Determine the [x, y] coordinate at the center of the cell enclosing the given text.  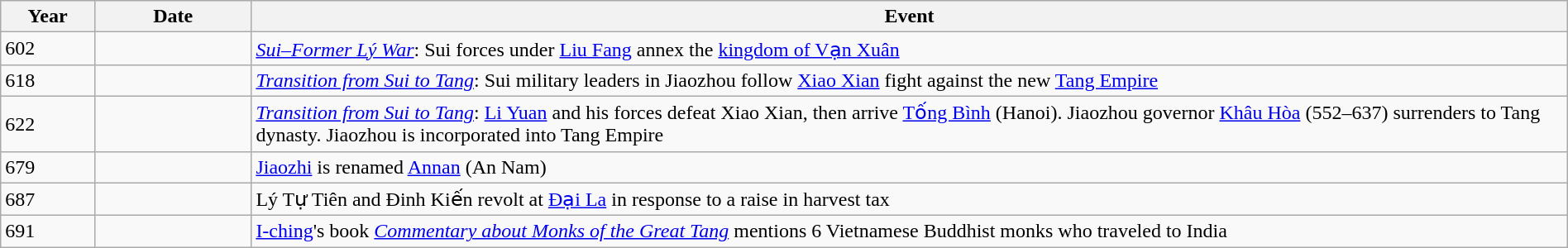
Jiaozhi is renamed Annan (An Nam) [910, 167]
Transition from Sui to Tang: Sui military leaders in Jiaozhou follow Xiao Xian fight against the new Tang Empire [910, 80]
691 [48, 231]
Date [172, 17]
Year [48, 17]
618 [48, 80]
622 [48, 124]
687 [48, 199]
I-ching's book Commentary about Monks of the Great Tang mentions 6 Vietnamese Buddhist monks who traveled to India [910, 231]
Sui–Former Lý War: Sui forces under Liu Fang annex the kingdom of Vạn Xuân [910, 49]
Lý Tự Tiên and Đinh Kiến revolt at Đại La in response to a raise in harvest tax [910, 199]
Event [910, 17]
679 [48, 167]
602 [48, 49]
